For the text-containing cell, return its midpoint in (x, y) coordinate format. 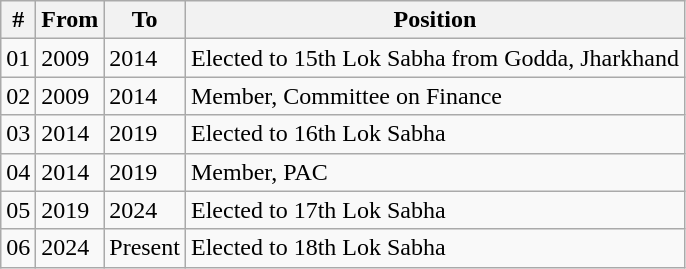
02 (18, 96)
Member, Committee on Finance (434, 96)
Elected to 17th Lok Sabha (434, 210)
03 (18, 134)
04 (18, 172)
From (70, 20)
01 (18, 58)
To (145, 20)
05 (18, 210)
06 (18, 248)
Elected to 16th Lok Sabha (434, 134)
Member, PAC (434, 172)
Elected to 15th Lok Sabha from Godda, Jharkhand (434, 58)
Position (434, 20)
# (18, 20)
Elected to 18th Lok Sabha (434, 248)
Present (145, 248)
